Identify which cell holds the provided text, then report its [x, y] central coordinate. 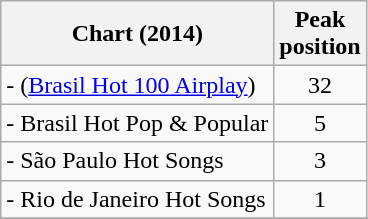
3 [320, 161]
Chart (2014) [138, 34]
- Brasil Hot Pop & Popular [138, 123]
- Rio de Janeiro Hot Songs [138, 199]
5 [320, 123]
32 [320, 85]
- (Brasil Hot 100 Airplay) [138, 85]
1 [320, 199]
- São Paulo Hot Songs [138, 161]
Peakposition [320, 34]
